Capture the cell that displays the provided text and extract its [X, Y] central coordinate. 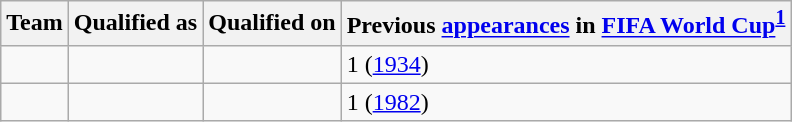
Team [35, 24]
Previous appearances in FIFA World Cup1 [566, 24]
1 (1934) [566, 64]
1 (1982) [566, 102]
Qualified on [272, 24]
Qualified as [135, 24]
